From the cell containing the given text, extract its center point as [X, Y] coordinate. 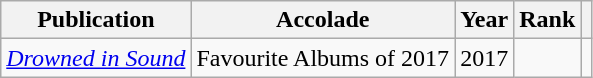
2017 [484, 58]
Drowned in Sound [96, 58]
Publication [96, 20]
Favourite Albums of 2017 [323, 58]
Rank [548, 20]
Year [484, 20]
Accolade [323, 20]
